Search for the cell housing the specified text and yield its [x, y] center coordinate. 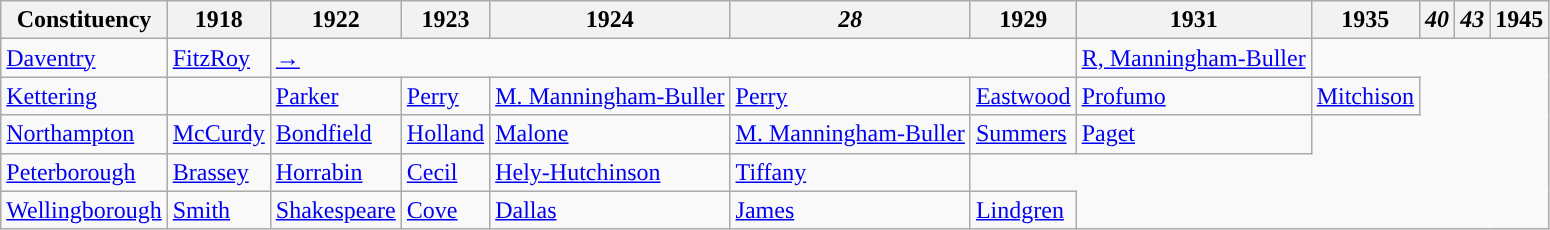
Kettering [84, 96]
1935 [1365, 20]
Hely-Hutchinson [610, 172]
Bondfield [336, 134]
Profumo [1194, 96]
Parker [336, 96]
Tiffany [850, 172]
1929 [1023, 20]
Cecil [445, 172]
Lindgren [1023, 210]
R, Manningham-Buller [1194, 58]
1924 [610, 20]
Malone [610, 134]
Brassey [218, 172]
Eastwood [1023, 96]
Wellingborough [84, 210]
1931 [1194, 20]
Constituency [84, 20]
Northampton [84, 134]
Summers [1023, 134]
28 [850, 20]
FitzRoy [218, 58]
Cove [445, 210]
Paget [1194, 134]
40 [1438, 20]
1923 [445, 20]
→ [673, 58]
1922 [336, 20]
James [850, 210]
Smith [218, 210]
1918 [218, 20]
Daventry [84, 58]
43 [1472, 20]
Dallas [610, 210]
Holland [445, 134]
Mitchison [1365, 96]
Shakespeare [336, 210]
Peterborough [84, 172]
1945 [1520, 20]
McCurdy [218, 134]
Horrabin [336, 172]
